Scan for the cell matching the given text and deliver its (X, Y) coordinate at center. 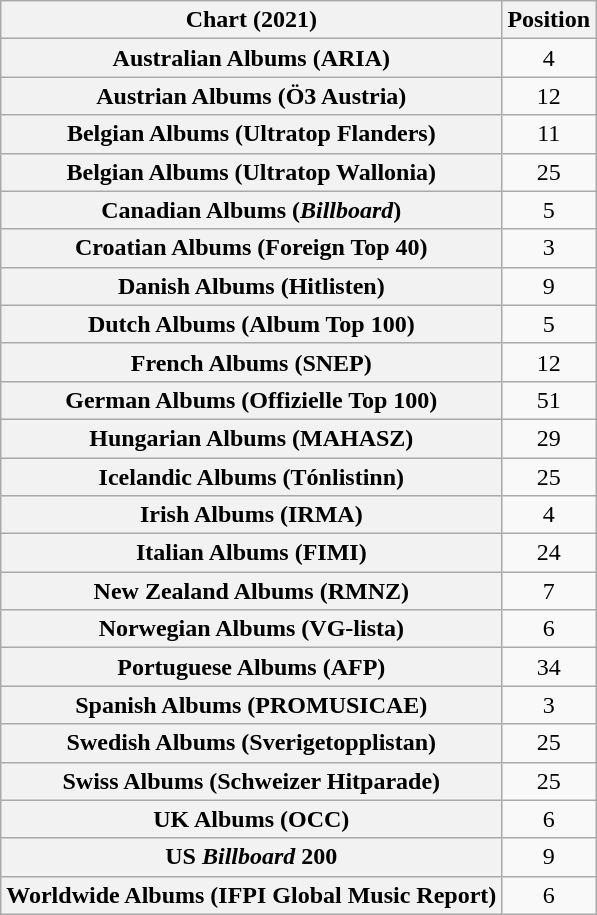
51 (549, 400)
Portuguese Albums (AFP) (252, 667)
34 (549, 667)
Croatian Albums (Foreign Top 40) (252, 248)
French Albums (SNEP) (252, 362)
Swedish Albums (Sverigetopplistan) (252, 743)
Hungarian Albums (MAHASZ) (252, 438)
Worldwide Albums (IFPI Global Music Report) (252, 895)
Norwegian Albums (VG-lista) (252, 629)
24 (549, 553)
11 (549, 134)
7 (549, 591)
UK Albums (OCC) (252, 819)
Austrian Albums (Ö3 Austria) (252, 96)
Irish Albums (IRMA) (252, 515)
Spanish Albums (PROMUSICAE) (252, 705)
Belgian Albums (Ultratop Wallonia) (252, 172)
Position (549, 20)
New Zealand Albums (RMNZ) (252, 591)
Australian Albums (ARIA) (252, 58)
Canadian Albums (Billboard) (252, 210)
Chart (2021) (252, 20)
Danish Albums (Hitlisten) (252, 286)
Italian Albums (FIMI) (252, 553)
29 (549, 438)
Swiss Albums (Schweizer Hitparade) (252, 781)
Dutch Albums (Album Top 100) (252, 324)
German Albums (Offizielle Top 100) (252, 400)
Icelandic Albums (Tónlistinn) (252, 477)
US Billboard 200 (252, 857)
Belgian Albums (Ultratop Flanders) (252, 134)
